Output the (X, Y) coordinate of the center of the cell containing the given text.  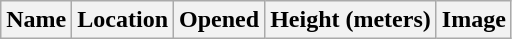
Height (meters) (351, 20)
Image (474, 20)
Location (123, 20)
Opened (220, 20)
Name (36, 20)
